Scan for the cell matching the given text and deliver its [X, Y] coordinate at center. 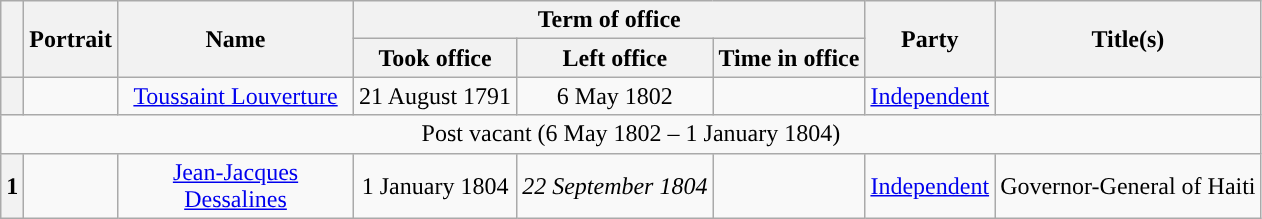
Took office [436, 58]
Post vacant (6 May 1802 – 1 January 1804) [631, 134]
Jean-Jacques Dessalines [235, 186]
Toussaint Louverture [235, 96]
1 January 1804 [436, 186]
21 August 1791 [436, 96]
Left office [615, 58]
1 [12, 186]
6 May 1802 [615, 96]
Time in office [789, 58]
Portrait [71, 39]
Party [930, 39]
Governor-General of Haiti [1128, 186]
Term of office [610, 20]
Name [235, 39]
22 September 1804 [615, 186]
Title(s) [1128, 39]
